Extract the (x, y) coordinate from the center of the cell holding the provided text.  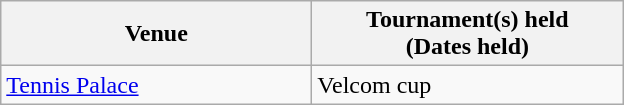
Venue (156, 34)
Velcom cup (468, 85)
Tennis Palace (156, 85)
Tournament(s) held(Dates held) (468, 34)
